From the cell containing the given text, extract its center point as (x, y) coordinate. 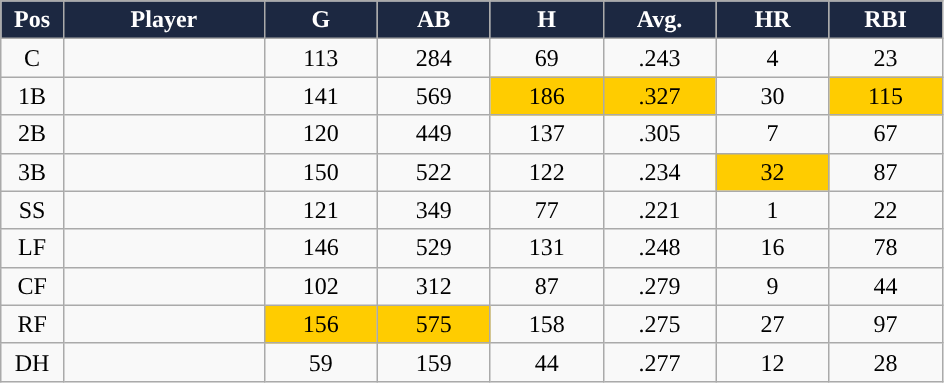
102 (320, 286)
23 (886, 58)
312 (434, 286)
28 (886, 362)
.221 (660, 210)
284 (434, 58)
30 (772, 96)
.279 (660, 286)
186 (546, 96)
131 (546, 248)
150 (320, 172)
59 (320, 362)
RBI (886, 20)
Avg. (660, 20)
4 (772, 58)
RF (32, 324)
HR (772, 20)
77 (546, 210)
.243 (660, 58)
Pos (32, 20)
146 (320, 248)
137 (546, 134)
.277 (660, 362)
575 (434, 324)
97 (886, 324)
12 (772, 362)
1B (32, 96)
522 (434, 172)
113 (320, 58)
.305 (660, 134)
27 (772, 324)
159 (434, 362)
C (32, 58)
69 (546, 58)
.248 (660, 248)
121 (320, 210)
LF (32, 248)
DH (32, 362)
3B (32, 172)
122 (546, 172)
569 (434, 96)
120 (320, 134)
22 (886, 210)
529 (434, 248)
G (320, 20)
156 (320, 324)
CF (32, 286)
16 (772, 248)
9 (772, 286)
32 (772, 172)
AB (434, 20)
67 (886, 134)
141 (320, 96)
78 (886, 248)
7 (772, 134)
.275 (660, 324)
SS (32, 210)
H (546, 20)
Player (164, 20)
.327 (660, 96)
115 (886, 96)
2B (32, 134)
.234 (660, 172)
349 (434, 210)
1 (772, 210)
449 (434, 134)
158 (546, 324)
